Locate the cell with the specified text and output its (x, y) center coordinate. 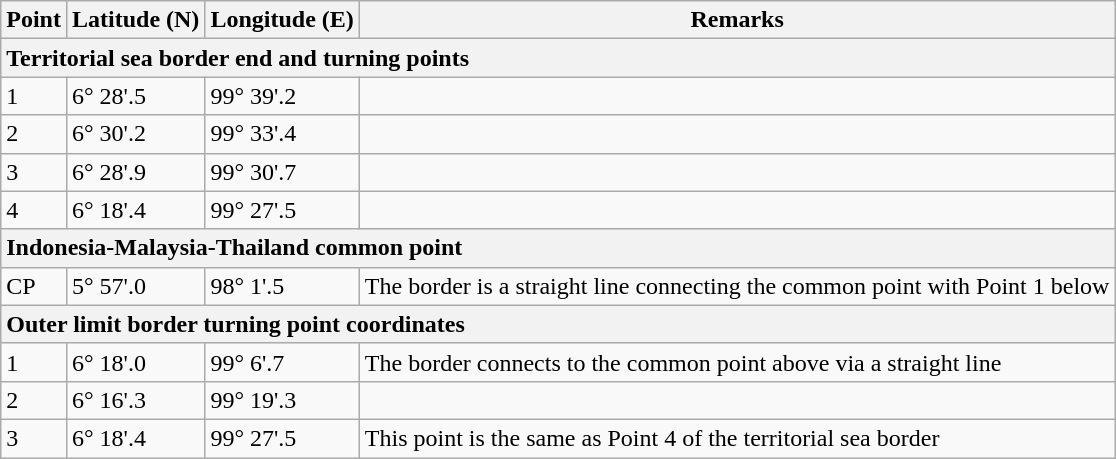
6° 30'.2 (135, 134)
Outer limit border turning point coordinates (558, 324)
6° 18'.0 (135, 362)
99° 30'.7 (282, 172)
5° 57'.0 (135, 286)
99° 39'.2 (282, 96)
6° 28'.5 (135, 96)
Point (34, 20)
The border connects to the common point above via a straight line (737, 362)
CP (34, 286)
Latitude (N) (135, 20)
98° 1'.5 (282, 286)
99° 6'.7 (282, 362)
Indonesia-Malaysia-Thailand common point (558, 248)
99° 33'.4 (282, 134)
This point is the same as Point 4 of the territorial sea border (737, 438)
The border is a straight line connecting the common point with Point 1 below (737, 286)
99° 19'.3 (282, 400)
Remarks (737, 20)
Longitude (E) (282, 20)
4 (34, 210)
6° 28'.9 (135, 172)
Territorial sea border end and turning points (558, 58)
6° 16'.3 (135, 400)
